Detect which cell encompasses the target text, then output its (X, Y) center coordinate. 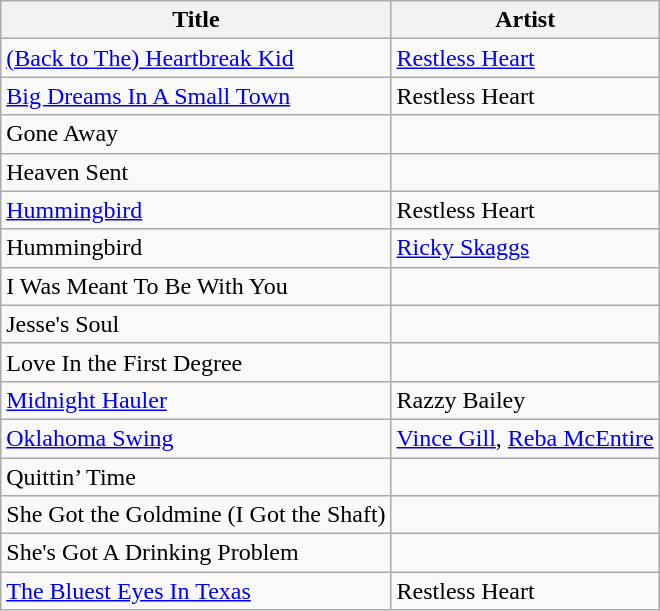
Love In the First Degree (196, 362)
Oklahoma Swing (196, 438)
Gone Away (196, 134)
Midnight Hauler (196, 400)
Ricky Skaggs (525, 248)
Heaven Sent (196, 172)
(Back to The) Heartbreak Kid (196, 58)
She's Got A Drinking Problem (196, 553)
She Got the Goldmine (I Got the Shaft) (196, 515)
The Bluest Eyes In Texas (196, 591)
Razzy Bailey (525, 400)
Big Dreams In A Small Town (196, 96)
Quittin’ Time (196, 477)
Title (196, 20)
Vince Gill, Reba McEntire (525, 438)
Jesse's Soul (196, 324)
Artist (525, 20)
I Was Meant To Be With You (196, 286)
